Search for the cell housing the specified text and yield its (X, Y) center coordinate. 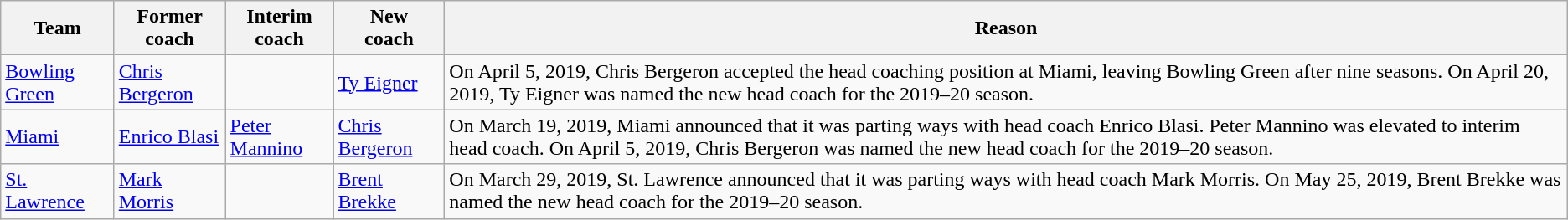
Enrico Blasi (169, 137)
Interimcoach (280, 28)
Mark Morris (169, 191)
Ty Eigner (389, 82)
Reason (1006, 28)
Peter Mannino (280, 137)
Newcoach (389, 28)
Brent Brekke (389, 191)
Team (57, 28)
Miami (57, 137)
Formercoach (169, 28)
St. Lawrence (57, 191)
Bowling Green (57, 82)
